Scan for the cell matching the given text and deliver its [X, Y] coordinate at center. 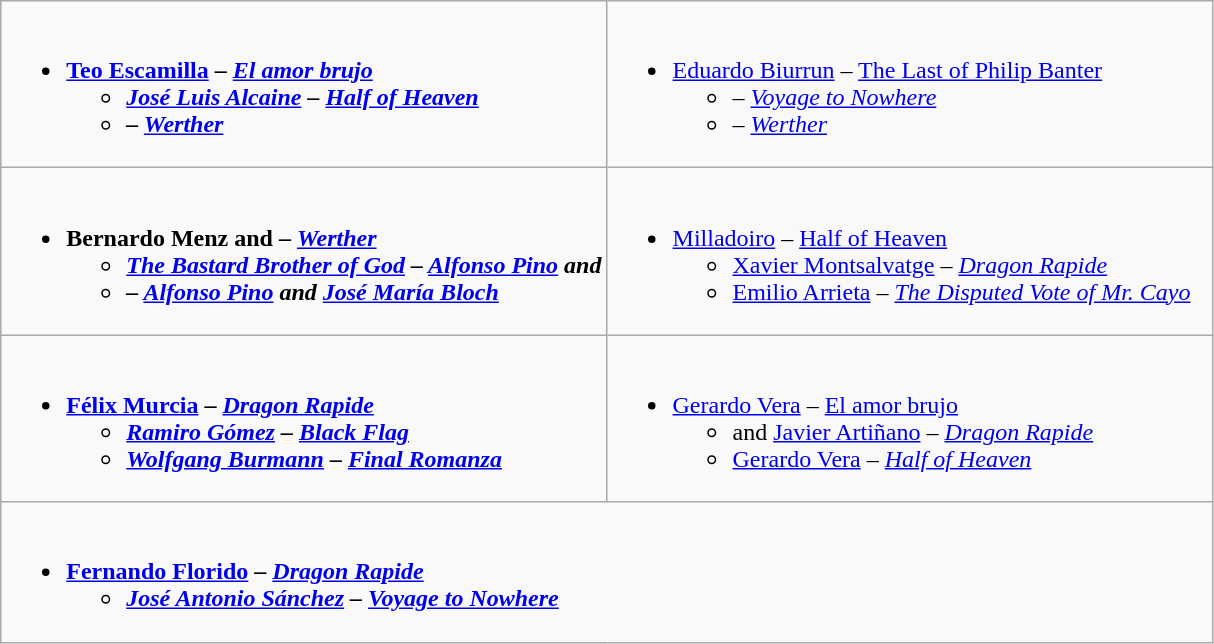
Félix Murcia – Dragon RapideRamiro Gómez – Black FlagWolfgang Burmann – Final Romanza [304, 418]
Eduardo Biurrun – The Last of Philip Banter – Voyage to Nowhere – Werther [910, 84]
Bernardo Menz and – WertherThe Bastard Brother of God – Alfonso Pino and – Alfonso Pino and José María Bloch [304, 252]
Gerardo Vera – El amor brujo and Javier Artiñano – Dragon RapideGerardo Vera – Half of Heaven [910, 418]
Milladoiro – Half of HeavenXavier Montsalvatge – Dragon RapideEmilio Arrieta – The Disputed Vote of Mr. Cayo [910, 252]
Fernando Florido – Dragon RapideJosé Antonio Sánchez – Voyage to Nowhere [608, 572]
Teo Escamilla – El amor brujoJosé Luis Alcaine – Half of Heaven – Werther [304, 84]
